For the text-containing cell, return its midpoint in [x, y] coordinate format. 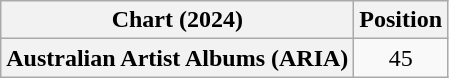
Chart (2024) [178, 20]
Position [401, 20]
Australian Artist Albums (ARIA) [178, 58]
45 [401, 58]
